Locate the cell with the specified text and output its [x, y] center coordinate. 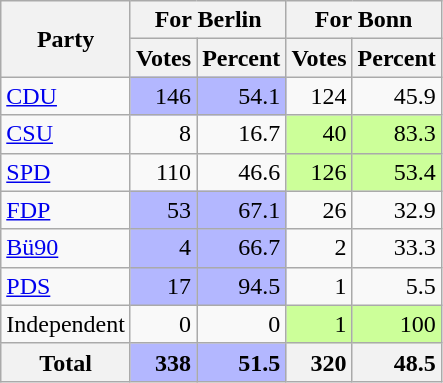
16.7 [242, 134]
54.1 [242, 96]
94.5 [242, 286]
26 [319, 210]
Total [66, 362]
45.9 [396, 96]
66.7 [242, 248]
51.5 [242, 362]
40 [319, 134]
17 [163, 286]
For Bonn [364, 20]
53.4 [396, 172]
For Berlin [208, 20]
8 [163, 134]
CSU [66, 134]
320 [319, 362]
46.6 [242, 172]
Party [66, 39]
32.9 [396, 210]
CDU [66, 96]
Bü90 [66, 248]
Independent [66, 324]
67.1 [242, 210]
2 [319, 248]
126 [319, 172]
33.3 [396, 248]
83.3 [396, 134]
124 [319, 96]
146 [163, 96]
53 [163, 210]
SPD [66, 172]
4 [163, 248]
48.5 [396, 362]
100 [396, 324]
110 [163, 172]
5.5 [396, 286]
PDS [66, 286]
FDP [66, 210]
338 [163, 362]
